Determine the [x, y] coordinate at the center of the cell enclosing the given text.  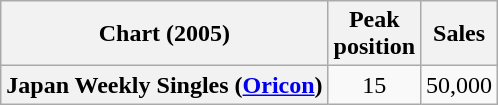
15 [374, 85]
Sales [460, 34]
50,000 [460, 85]
Chart (2005) [164, 34]
Japan Weekly Singles (Oricon) [164, 85]
Peakposition [374, 34]
